Identify which cell holds the provided text, then report its [x, y] central coordinate. 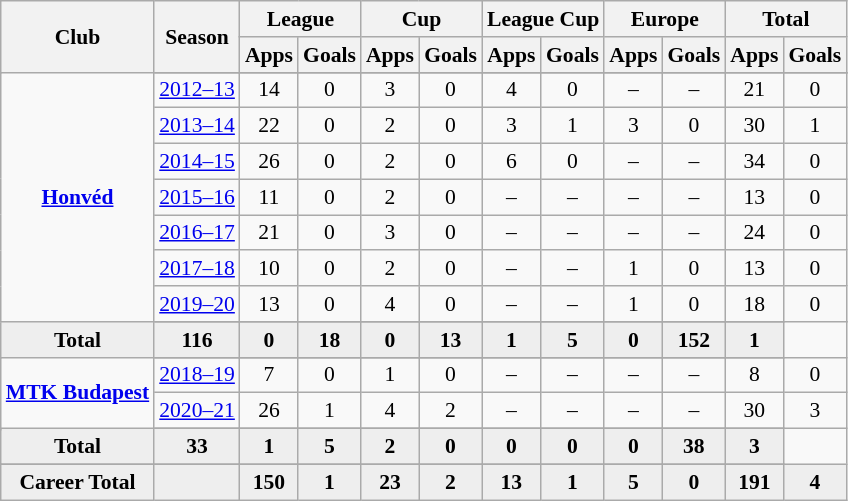
150 [269, 482]
League [300, 19]
2012–13 [197, 90]
Cup [422, 19]
MTK Budapest [78, 392]
23 [390, 482]
22 [269, 126]
11 [269, 197]
Club [78, 36]
2013–14 [197, 126]
Career Total [78, 482]
10 [269, 269]
33 [197, 447]
2014–15 [197, 162]
8 [754, 375]
6 [512, 162]
34 [754, 162]
2016–17 [197, 233]
Season [197, 36]
2018–19 [197, 375]
League Cup [543, 19]
191 [754, 482]
2020–21 [197, 411]
2017–18 [197, 269]
Honvéd [78, 196]
152 [694, 340]
38 [694, 447]
7 [269, 375]
14 [269, 90]
2019–20 [197, 304]
Europe [664, 19]
24 [754, 233]
116 [197, 340]
2015–16 [197, 197]
